Locate the cell with the specified text and output its [x, y] center coordinate. 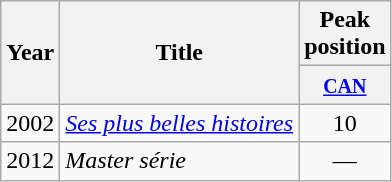
Ses plus belles histoires [180, 123]
Peak position [345, 34]
2002 [30, 123]
2012 [30, 161]
CAN [345, 85]
Master série [180, 161]
10 [345, 123]
Year [30, 52]
— [345, 161]
Title [180, 52]
